Scan for the cell matching the given text and deliver its [X, Y] coordinate at center. 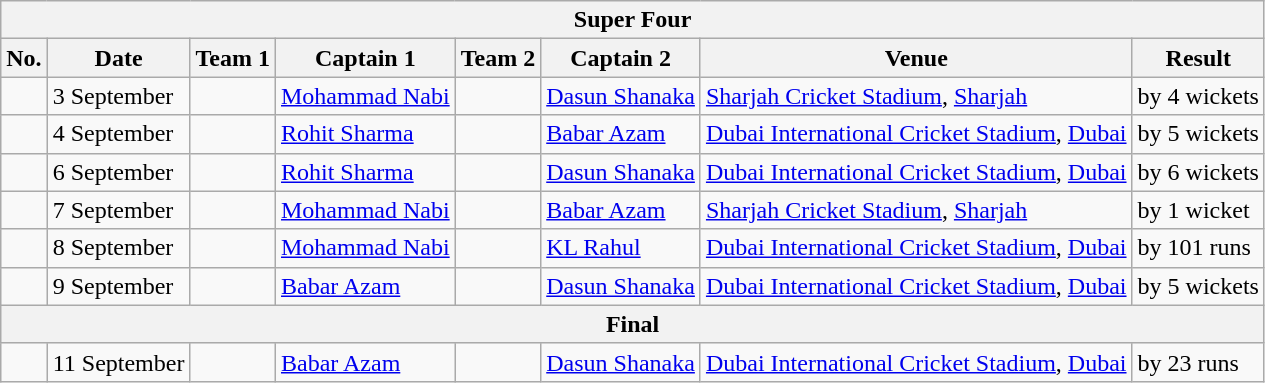
3 September [118, 96]
by 4 wickets [1198, 96]
Venue [916, 58]
Final [633, 324]
by 6 wickets [1198, 172]
Date [118, 58]
Captain 2 [621, 58]
7 September [118, 210]
Super Four [633, 20]
Captain 1 [365, 58]
4 September [118, 134]
No. [24, 58]
by 1 wicket [1198, 210]
by 101 runs [1198, 248]
8 September [118, 248]
KL Rahul [621, 248]
Team 2 [498, 58]
Result [1198, 58]
6 September [118, 172]
9 September [118, 286]
Team 1 [233, 58]
11 September [118, 362]
by 23 runs [1198, 362]
